Determine the [X, Y] coordinate at the center of the cell enclosing the given text.  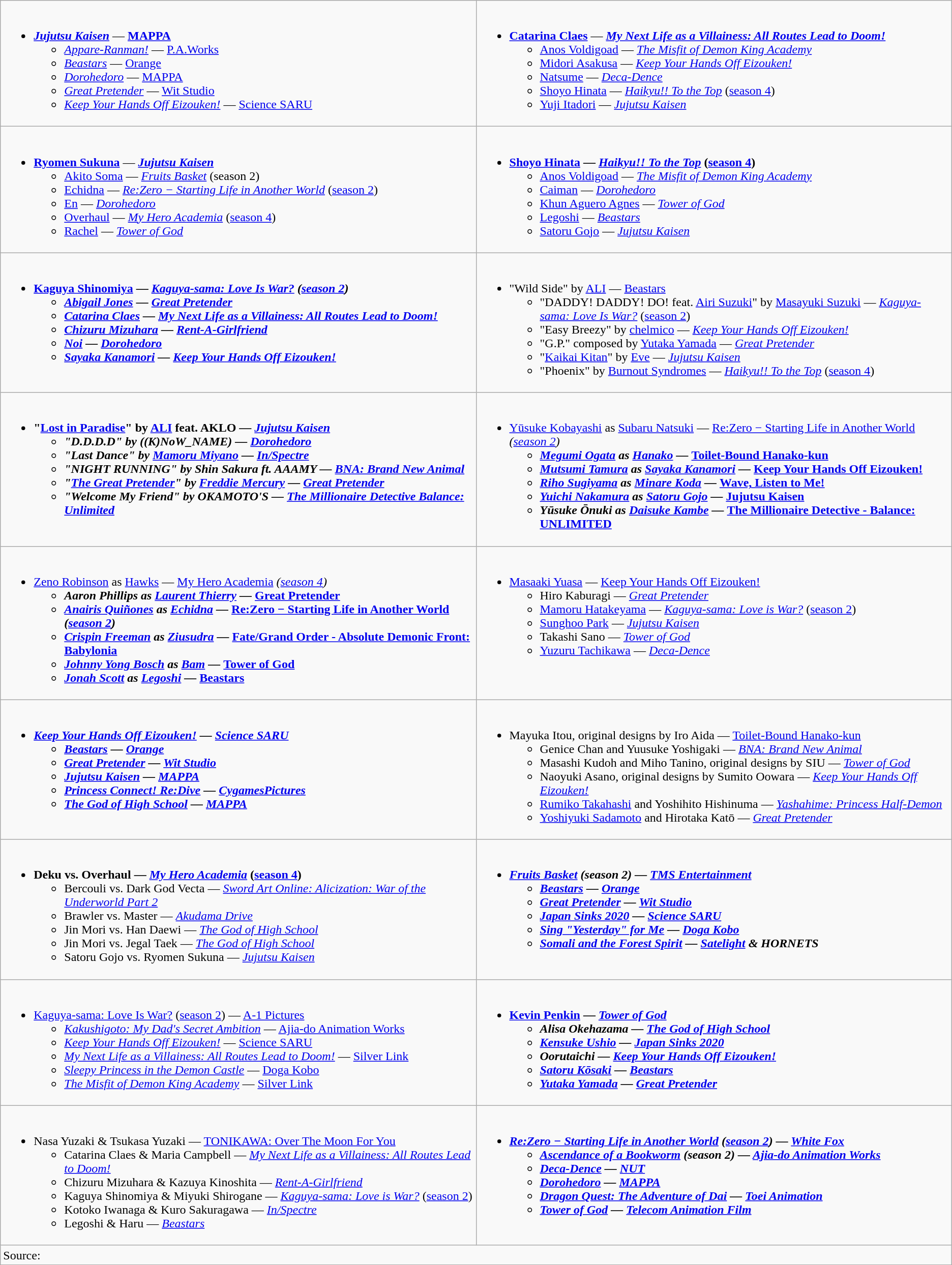
Source: [476, 1255]
